Provide the [x, y] coordinate of the cell's center where the given text is located.  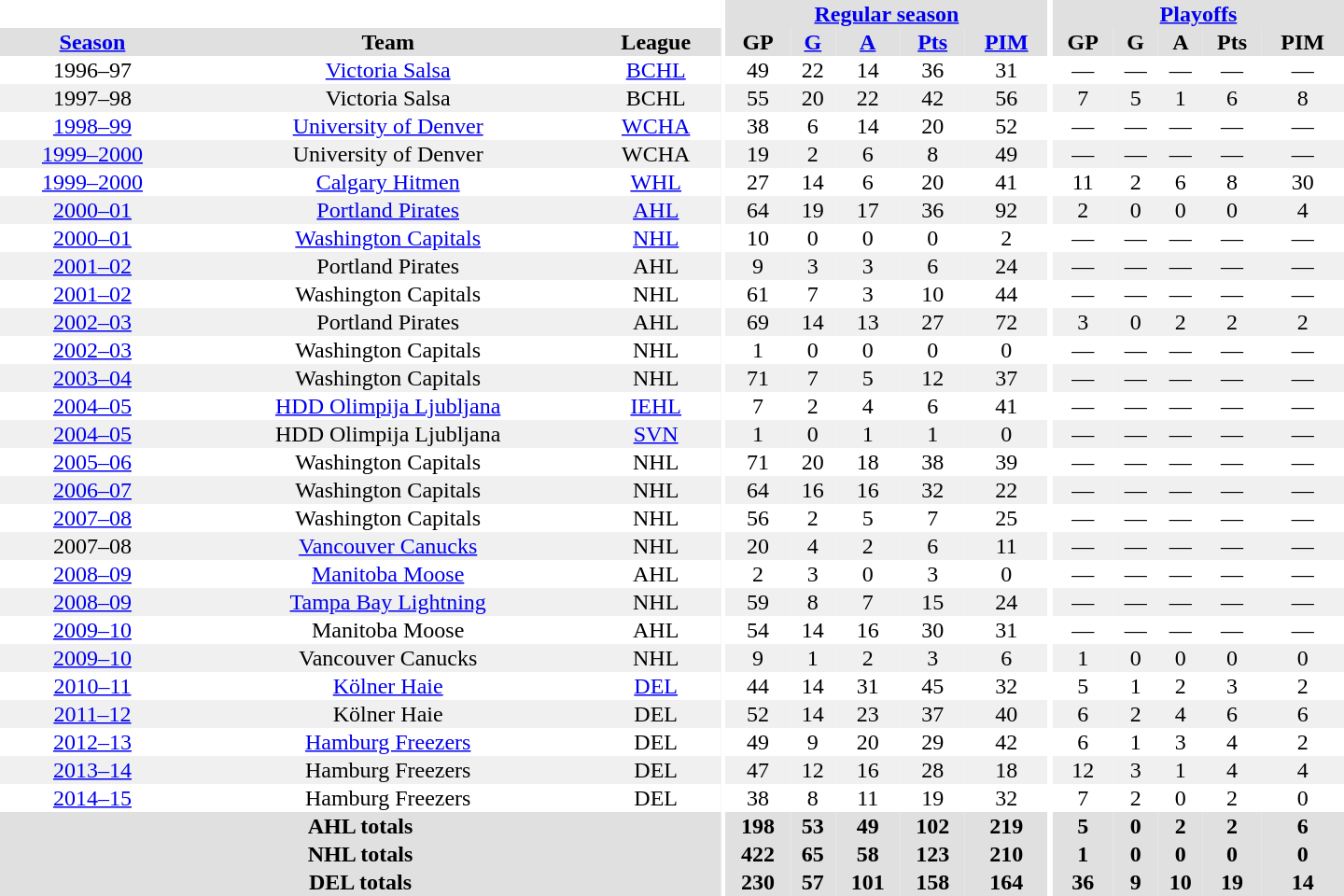
65 [813, 854]
2010–11 [92, 686]
102 [932, 826]
2013–14 [92, 770]
SVN [655, 434]
2012–13 [92, 742]
28 [932, 770]
NHL totals [360, 854]
13 [868, 322]
League [655, 42]
29 [932, 742]
1998–99 [92, 126]
WHL [655, 182]
92 [1006, 210]
230 [758, 882]
Regular season [887, 14]
2014–15 [92, 798]
45 [932, 686]
123 [932, 854]
DEL totals [360, 882]
61 [758, 294]
198 [758, 826]
57 [813, 882]
210 [1006, 854]
Tampa Bay Lightning [388, 602]
69 [758, 322]
Season [92, 42]
Team [388, 42]
101 [868, 882]
23 [868, 714]
219 [1006, 826]
2005–06 [92, 462]
1997–98 [92, 98]
AHL totals [360, 826]
25 [1006, 518]
40 [1006, 714]
2003–04 [92, 378]
55 [758, 98]
158 [932, 882]
54 [758, 630]
58 [868, 854]
72 [1006, 322]
1996–97 [92, 70]
422 [758, 854]
2006–07 [92, 490]
59 [758, 602]
2011–12 [92, 714]
17 [868, 210]
53 [813, 826]
Playoffs [1198, 14]
39 [1006, 462]
Calgary Hitmen [388, 182]
47 [758, 770]
IEHL [655, 406]
164 [1006, 882]
15 [932, 602]
